Identify which cell holds the provided text, then report its [x, y] central coordinate. 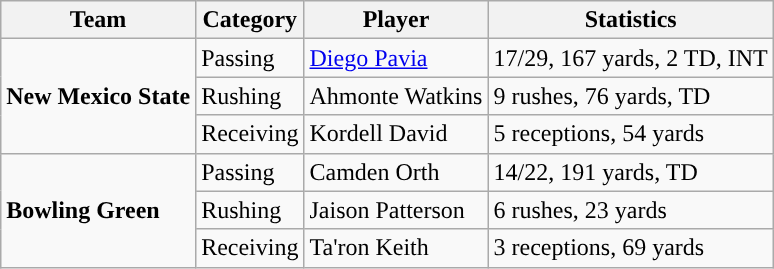
Player [396, 20]
Bowling Green [98, 210]
Diego Pavia [396, 58]
Team [98, 20]
5 receptions, 54 yards [630, 134]
Statistics [630, 20]
Ta'ron Keith [396, 248]
Jaison Patterson [396, 210]
3 receptions, 69 yards [630, 248]
New Mexico State [98, 96]
17/29, 167 yards, 2 TD, INT [630, 58]
9 rushes, 76 yards, TD [630, 96]
14/22, 191 yards, TD [630, 172]
Category [250, 20]
Camden Orth [396, 172]
Kordell David [396, 134]
Ahmonte Watkins [396, 96]
6 rushes, 23 yards [630, 210]
